Pinpoint the cell where the given text exists, returning its [x, y] midpoint coordinate. 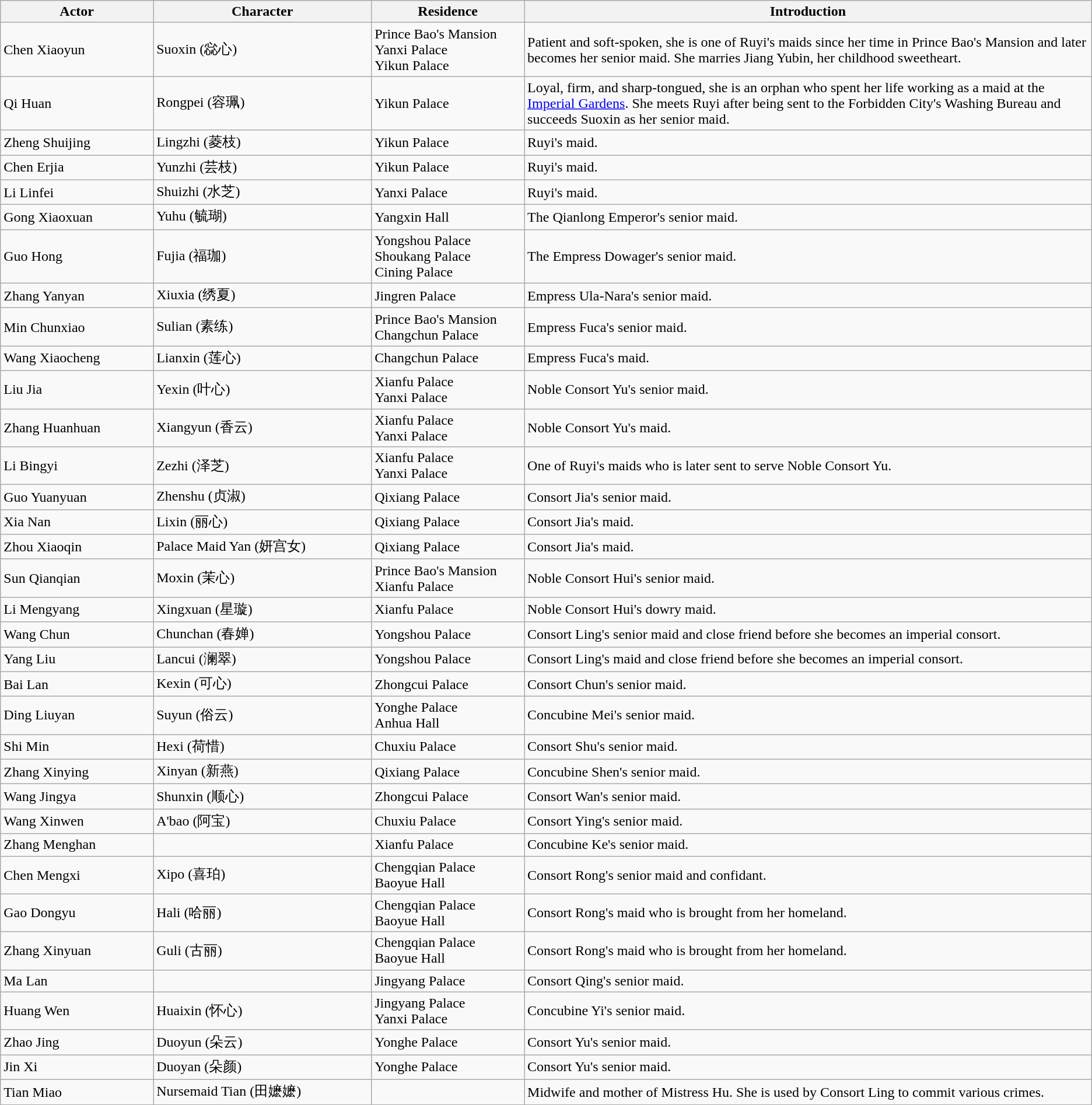
Lianxin (莲心) [262, 358]
Xipo (喜珀) [262, 875]
Consort Jia's senior maid. [808, 497]
Prince Bao's MansionYanxi PalaceYikun Palace [448, 50]
Lancui (澜翠) [262, 659]
Min Chunxiao [77, 327]
Nursemaid Tian (田嬷嬷) [262, 1092]
Qi Huan [77, 103]
Character [262, 12]
Xia Nan [77, 522]
Chen Mengxi [77, 875]
Wang Chun [77, 635]
Actor [77, 12]
Suoxin (惢心) [262, 50]
Changchun Palace [448, 358]
A'bao (阿宝) [262, 821]
Lixin (丽心) [262, 522]
Gao Dongyu [77, 912]
Fujia (福珈) [262, 256]
Guo Hong [77, 256]
Consort Ying's senior maid. [808, 821]
Consort Chun's senior maid. [808, 684]
Huang Wen [77, 1010]
Consort Qing's senior maid. [808, 981]
Empress Ula-Nara's senior maid. [808, 295]
Suyun (俗云) [262, 715]
Ding Liuyan [77, 715]
Concubine Yi's senior maid. [808, 1010]
Zhang Menghan [77, 845]
Jingren Palace [448, 295]
Jingyang Palace [448, 981]
Chen Erjia [77, 168]
Noble Consort Yu's maid. [808, 427]
Yongshou PalaceShoukang PalaceCining Palace [448, 256]
Ma Lan [77, 981]
Wang Xiaocheng [77, 358]
Tian Miao [77, 1092]
The Empress Dowager's senior maid. [808, 256]
The Qianlong Emperor's senior maid. [808, 217]
Empress Fuca's senior maid. [808, 327]
Huaixin (怀心) [262, 1010]
Consort Rong's senior maid and confidant. [808, 875]
Li Bingyi [77, 466]
Zhang Huanhuan [77, 427]
Noble Consort Hui's dowry maid. [808, 609]
Zhang Xinying [77, 771]
Shi Min [77, 747]
Gong Xiaoxuan [77, 217]
Prince Bao's MansionChangchun Palace [448, 327]
Chen Xiaoyun [77, 50]
Li Mengyang [77, 609]
Moxin (茉心) [262, 578]
Yexin (叶心) [262, 390]
Wang Xinwen [77, 821]
Li Linfei [77, 193]
Yunzhi (芸枝) [262, 168]
Hexi (荷惜) [262, 747]
Wang Jingya [77, 797]
Bai Lan [77, 684]
Zhenshu (贞淑) [262, 497]
Guo Yuanyuan [77, 497]
Zheng Shuijing [77, 142]
Chunchan (春婵) [262, 635]
Noble Consort Hui's senior maid. [808, 578]
Concubine Shen's senior maid. [808, 771]
Guli (古丽) [262, 951]
Yuhu (毓瑚) [262, 217]
Sun Qianqian [77, 578]
Shunxin (顺心) [262, 797]
Zhang Xinyuan [77, 951]
Xinyan (新燕) [262, 771]
Jingyang PalaceYanxi Palace [448, 1010]
Duoyun (朵云) [262, 1042]
Hali (哈丽) [262, 912]
Xiuxia (绣夏) [262, 295]
Empress Fuca's maid. [808, 358]
Duoyan (朵颜) [262, 1068]
Yonghe PalaceAnhua Hall [448, 715]
Introduction [808, 12]
Sulian (素练) [262, 327]
One of Ruyi's maids who is later sent to serve Noble Consort Yu. [808, 466]
Xingxuan (星璇) [262, 609]
Consort Ling's senior maid and close friend before she becomes an imperial consort. [808, 635]
Shuizhi (水芝) [262, 193]
Consort Ling's maid and close friend before she becomes an imperial consort. [808, 659]
Concubine Mei's senior maid. [808, 715]
Yanxi Palace [448, 193]
Yang Liu [77, 659]
Liu Jia [77, 390]
Concubine Ke's senior maid. [808, 845]
Rongpei (容珮) [262, 103]
Consort Shu's senior maid. [808, 747]
Residence [448, 12]
Noble Consort Yu's senior maid. [808, 390]
Zhao Jing [77, 1042]
Jin Xi [77, 1068]
Zezhi (泽芝) [262, 466]
Kexin (可心) [262, 684]
Yangxin Hall [448, 217]
Midwife and mother of Mistress Hu. She is used by Consort Ling to commit various crimes. [808, 1092]
Zhou Xiaoqin [77, 547]
Xiangyun (香云) [262, 427]
Zhang Yanyan [77, 295]
Lingzhi (菱枝) [262, 142]
Consort Wan's senior maid. [808, 797]
Palace Maid Yan (妍宫女) [262, 547]
Prince Bao's MansionXianfu Palace [448, 578]
